Return the (x, y) coordinate for the center point of the cell that contains the specified text.  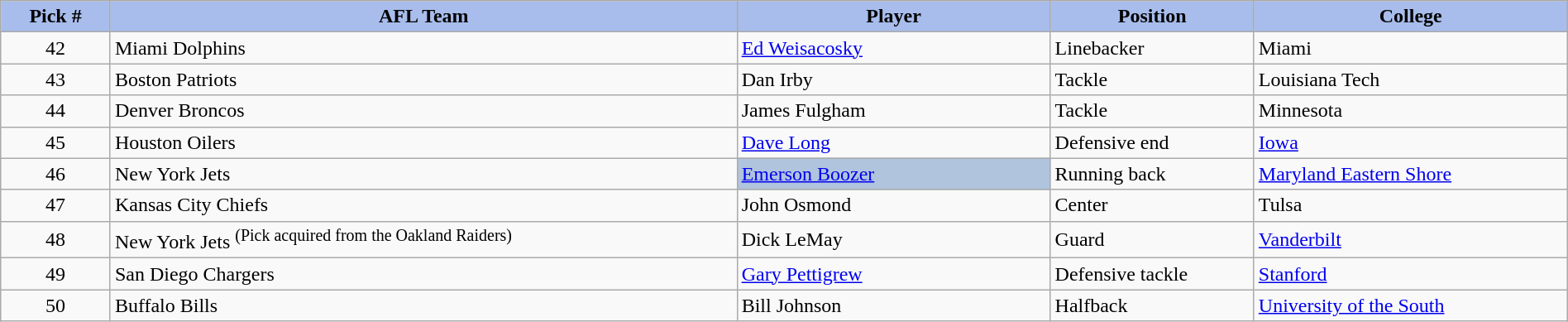
44 (56, 111)
Center (1152, 205)
Gary Pettigrew (893, 274)
Bill Johnson (893, 305)
New York Jets (Pick acquired from the Oakland Raiders) (423, 240)
Iowa (1411, 142)
43 (56, 79)
Ed Weisacosky (893, 48)
50 (56, 305)
Position (1152, 17)
Emerson Boozer (893, 174)
Maryland Eastern Shore (1411, 174)
Guard (1152, 240)
Dick LeMay (893, 240)
Dan Irby (893, 79)
Denver Broncos (423, 111)
Vanderbilt (1411, 240)
College (1411, 17)
Boston Patriots (423, 79)
42 (56, 48)
46 (56, 174)
Dave Long (893, 142)
Running back (1152, 174)
Pick # (56, 17)
48 (56, 240)
Tulsa (1411, 205)
49 (56, 274)
Kansas City Chiefs (423, 205)
AFL Team (423, 17)
Miami Dolphins (423, 48)
Buffalo Bills (423, 305)
45 (56, 142)
Minnesota (1411, 111)
Defensive end (1152, 142)
Miami (1411, 48)
Linebacker (1152, 48)
Stanford (1411, 274)
University of the South (1411, 305)
Louisiana Tech (1411, 79)
New York Jets (423, 174)
Player (893, 17)
James Fulgham (893, 111)
Halfback (1152, 305)
John Osmond (893, 205)
Defensive tackle (1152, 274)
Houston Oilers (423, 142)
47 (56, 205)
San Diego Chargers (423, 274)
